Detect which cell encompasses the target text, then output its [x, y] center coordinate. 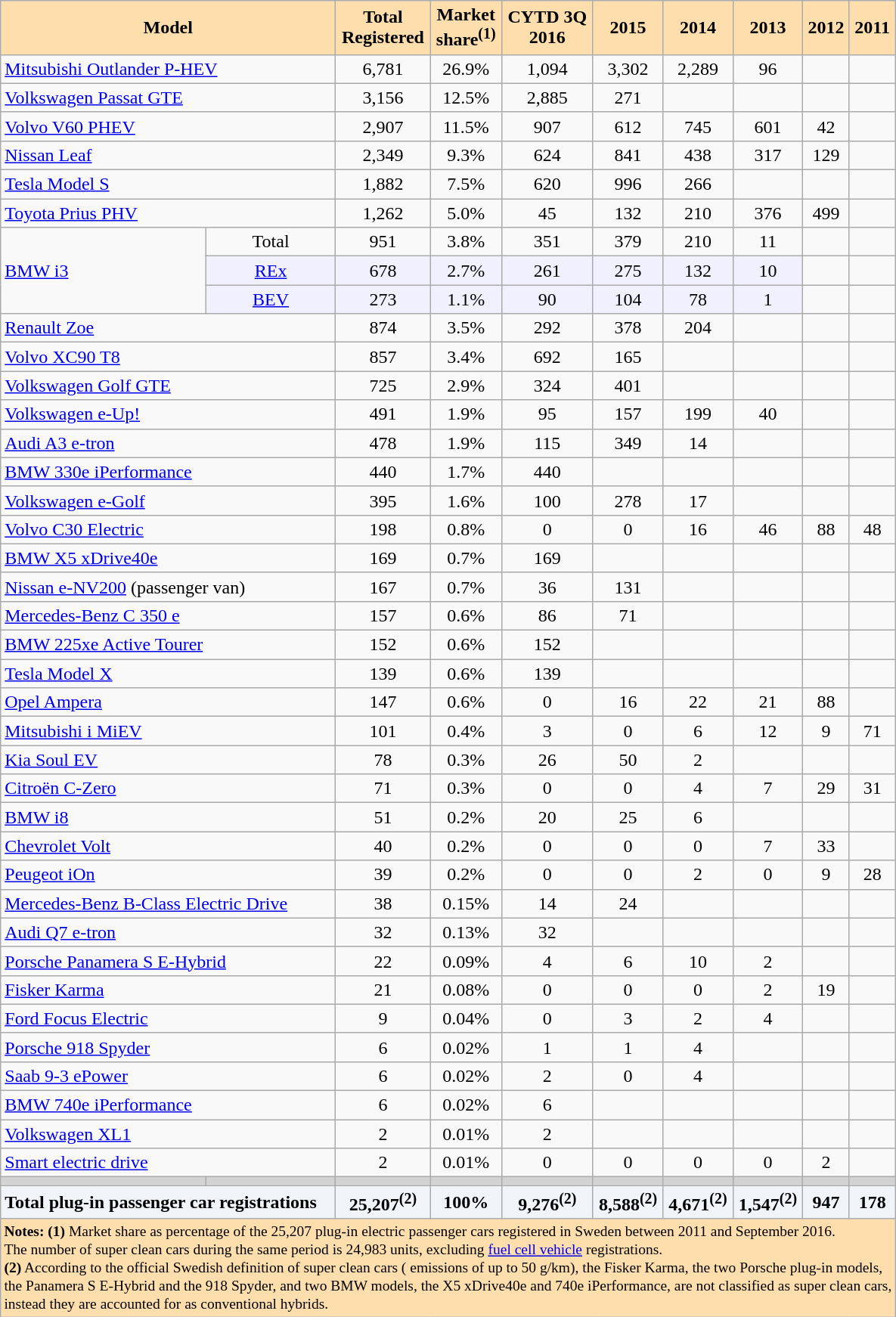
5.0% [466, 213]
1.7% [466, 472]
147 [383, 702]
0.04% [466, 1018]
11.5% [466, 126]
2,289 [698, 69]
7.5% [466, 184]
395 [383, 500]
266 [698, 184]
1,547(2) [767, 1202]
86 [547, 615]
612 [628, 126]
Volkswagen Golf GTE [168, 386]
REx [271, 271]
Nissan e-NV200 (passenger van) [168, 587]
378 [628, 328]
6,781 [383, 69]
Volkswagen e-Up! [168, 414]
33 [826, 846]
8,588(2) [628, 1202]
42 [826, 126]
2012 [826, 28]
0.08% [466, 990]
273 [383, 299]
Total [271, 242]
Volkswagen e-Golf [168, 500]
198 [383, 529]
Total plug-in passenger car registrations [168, 1202]
2011 [873, 28]
90 [547, 299]
19 [826, 990]
51 [383, 817]
104 [628, 299]
261 [547, 271]
BMW 225xe Active Tourer [168, 645]
1,094 [547, 69]
96 [767, 69]
725 [383, 386]
Audi Q7 e-tron [168, 932]
26.9% [466, 69]
Nissan Leaf [168, 155]
351 [547, 242]
947 [826, 1202]
Kia Soul EV [168, 760]
115 [547, 443]
165 [628, 357]
Volkswagen XL1 [168, 1134]
1,262 [383, 213]
317 [767, 155]
1,882 [383, 184]
499 [826, 213]
678 [383, 271]
491 [383, 414]
2015 [628, 28]
624 [547, 155]
2.9% [466, 386]
28 [873, 875]
438 [698, 155]
692 [547, 357]
25 [628, 817]
601 [767, 126]
275 [628, 271]
9.3% [466, 155]
BMW i8 [168, 817]
26 [547, 760]
Mercedes-Benz B-Class Electric Drive [168, 903]
3,156 [383, 98]
857 [383, 357]
45 [547, 213]
Saab 9-3 ePower [168, 1076]
996 [628, 184]
Model [168, 28]
BEV [271, 299]
3.8% [466, 242]
12 [767, 731]
178 [873, 1202]
Mitsubishi i MiEV [168, 731]
1.1% [466, 299]
50 [628, 760]
20 [547, 817]
3.4% [466, 357]
Renault Zoe [168, 328]
46 [767, 529]
38 [383, 903]
9,276(2) [547, 1202]
Volvo V60 PHEV [168, 126]
Porsche Panamera S E-Hybrid [168, 961]
204 [698, 328]
BMW 740e iPerformance [168, 1105]
167 [383, 587]
2,907 [383, 126]
292 [547, 328]
0.09% [466, 961]
3.5% [466, 328]
874 [383, 328]
951 [383, 242]
24 [628, 903]
620 [547, 184]
3,302 [628, 69]
0.13% [466, 932]
278 [628, 500]
17 [698, 500]
Citroën C-Zero [168, 789]
2,885 [547, 98]
101 [383, 731]
12.5% [466, 98]
29 [826, 789]
11 [767, 242]
BMW X5 xDrive40e [168, 558]
401 [628, 386]
199 [698, 414]
0.4% [466, 731]
Fisker Karma [168, 990]
376 [767, 213]
2014 [698, 28]
39 [383, 875]
Audi A3 e-tron [168, 443]
48 [873, 529]
Volvo XC90 T8 [168, 357]
2,349 [383, 155]
Opel Ampera [168, 702]
841 [628, 155]
36 [547, 587]
478 [383, 443]
Volvo C30 Electric [168, 529]
Toyota Prius PHV [168, 213]
Smart electric drive [168, 1163]
BMW 330e iPerformance [168, 472]
271 [628, 98]
2.7% [466, 271]
Tesla Model X [168, 674]
Mercedes-Benz C 350 e [168, 615]
100% [466, 1202]
131 [628, 587]
129 [826, 155]
Peugeot iOn [168, 875]
25,207(2) [383, 1202]
379 [628, 242]
Volkswagen Passat GTE [168, 98]
0.15% [466, 903]
1.6% [466, 500]
95 [547, 414]
BMW i3 [104, 271]
2013 [767, 28]
Marketshare(1) [466, 28]
Chevrolet Volt [168, 846]
TotalRegistered [383, 28]
4,671(2) [698, 1202]
100 [547, 500]
907 [547, 126]
31 [873, 789]
CYTD 3Q2016 [547, 28]
Tesla Model S [168, 184]
Ford Focus Electric [168, 1018]
Mitsubishi Outlander P-HEV [168, 69]
745 [698, 126]
0.8% [466, 529]
349 [628, 443]
Porsche 918 Spyder [168, 1047]
324 [547, 386]
